Output the (X, Y) coordinate of the center of the cell containing the given text.  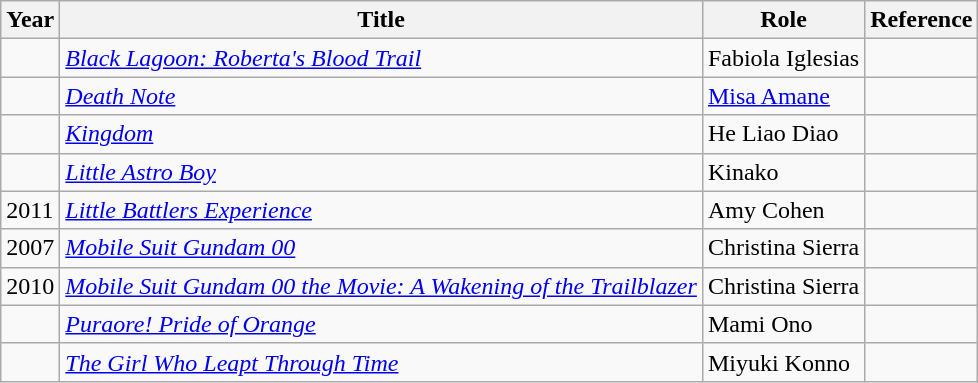
Amy Cohen (783, 210)
Kingdom (382, 134)
Miyuki Konno (783, 362)
Black Lagoon: Roberta's Blood Trail (382, 58)
Title (382, 20)
2010 (30, 286)
Year (30, 20)
Death Note (382, 96)
Mobile Suit Gundam 00 the Movie: A Wakening of the Trailblazer (382, 286)
Little Battlers Experience (382, 210)
2011 (30, 210)
Kinako (783, 172)
Role (783, 20)
Little Astro Boy (382, 172)
Reference (922, 20)
Mami Ono (783, 324)
2007 (30, 248)
He Liao Diao (783, 134)
Mobile Suit Gundam 00 (382, 248)
Puraore! Pride of Orange (382, 324)
The Girl Who Leapt Through Time (382, 362)
Fabiola Iglesias (783, 58)
Misa Amane (783, 96)
